Output the [X, Y] coordinate of the center of the cell containing the given text.  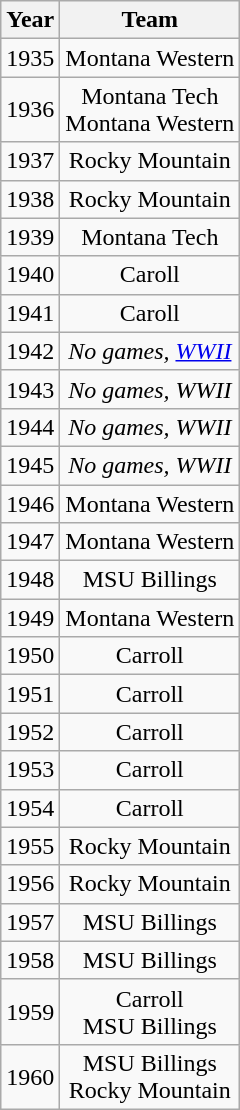
1959 [30, 1012]
1941 [30, 313]
1940 [30, 275]
1952 [30, 732]
1942 [30, 351]
Montana TechMontana Western [150, 110]
Team [150, 20]
1939 [30, 237]
1944 [30, 427]
1953 [30, 770]
Montana Tech [150, 237]
1936 [30, 110]
Year [30, 20]
1948 [30, 580]
MSU BillingsRocky Mountain [150, 1076]
1949 [30, 618]
CarrollMSU Billings [150, 1012]
1960 [30, 1076]
1947 [30, 542]
1943 [30, 389]
1958 [30, 960]
1956 [30, 884]
1954 [30, 808]
1946 [30, 503]
1937 [30, 161]
1945 [30, 465]
1950 [30, 656]
1955 [30, 846]
1935 [30, 58]
1938 [30, 199]
1951 [30, 694]
1957 [30, 922]
